Identify which cell holds the provided text, then report its [x, y] central coordinate. 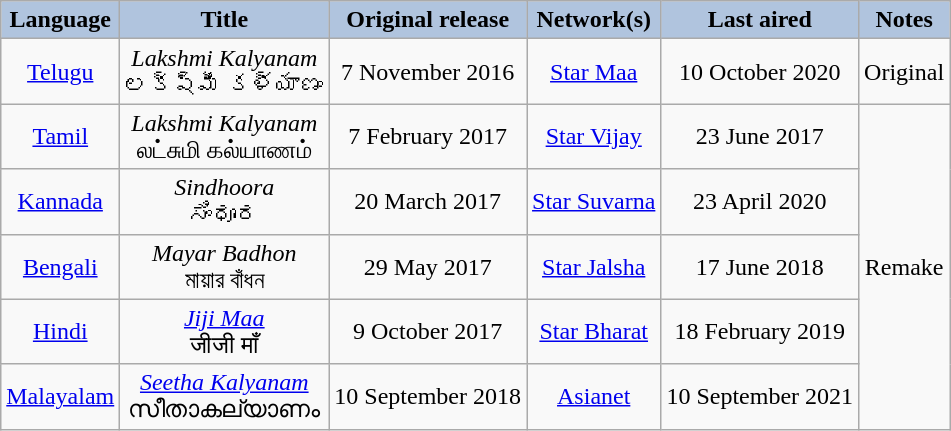
Hindi [60, 332]
Last aired [760, 20]
Star Vijay [594, 136]
23 April 2020 [760, 202]
10 September 2021 [760, 396]
Sindhoora ಸಿಂಧೂರ [224, 202]
Tamil [60, 136]
Star Suvarna [594, 202]
Bengali [60, 266]
29 May 2017 [428, 266]
Seetha Kalyanam സീതാകല്യാണം [224, 396]
Remake [904, 266]
Notes [904, 20]
Malayalam [60, 396]
Network(s) [594, 20]
17 June 2018 [760, 266]
Lakshmi Kalyanam లక్ష్మీ కళ్యాణం [224, 72]
Kannada [60, 202]
7 February 2017 [428, 136]
Mayar Badhon মায়ার বাঁধন [224, 266]
20 March 2017 [428, 202]
10 October 2020 [760, 72]
Telugu [60, 72]
Asianet [594, 396]
10 September 2018 [428, 396]
Star Maa [594, 72]
Star Bharat [594, 332]
Title [224, 20]
7 November 2016 [428, 72]
Original [904, 72]
9 October 2017 [428, 332]
Language [60, 20]
Star Jalsha [594, 266]
Original release [428, 20]
Jiji Maa जीजी माँ [224, 332]
18 February 2019 [760, 332]
Lakshmi Kalyanam லட்சுமி கல்யாணம் [224, 136]
23 June 2017 [760, 136]
